From the cell containing the given text, extract its center point as [X, Y] coordinate. 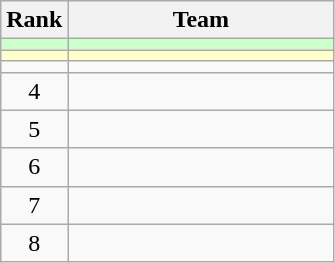
4 [34, 91]
8 [34, 243]
Team [201, 20]
6 [34, 167]
7 [34, 205]
5 [34, 129]
Rank [34, 20]
